Scan for the cell matching the given text and deliver its (x, y) coordinate at center. 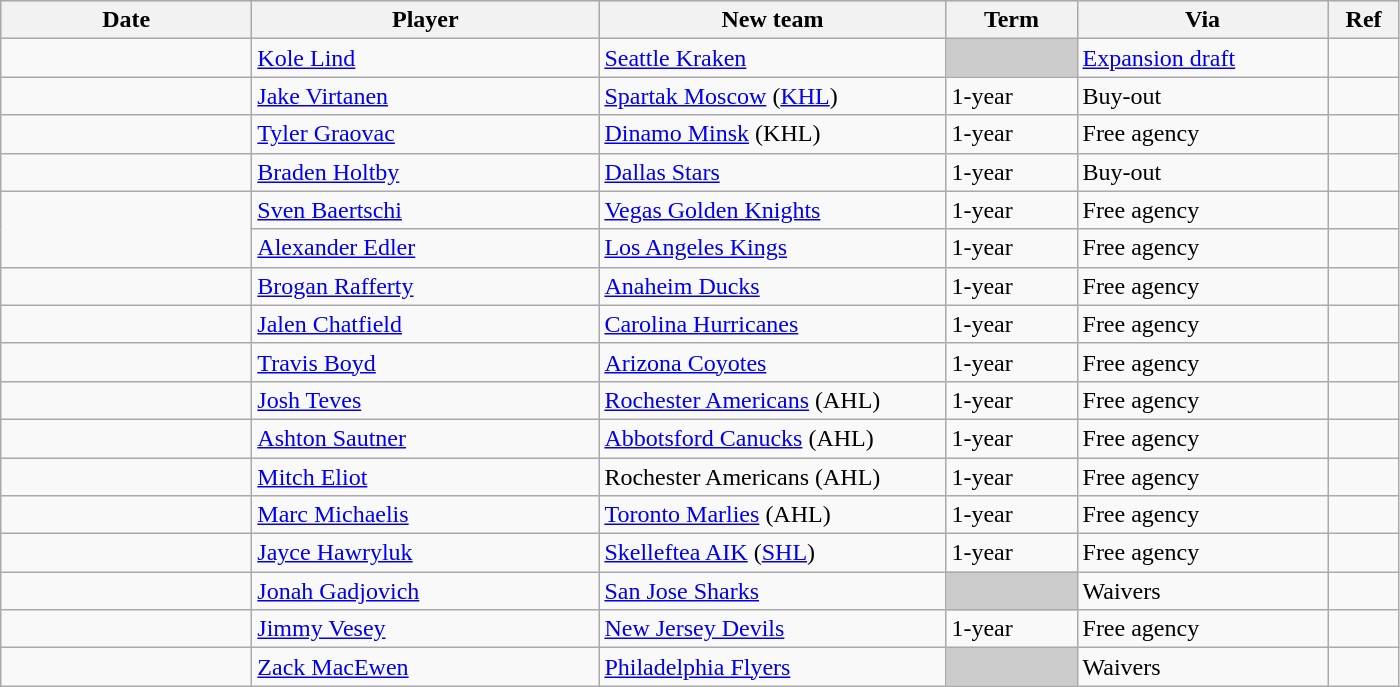
Dallas Stars (772, 172)
Brogan Rafferty (426, 286)
Philadelphia Flyers (772, 667)
Ashton Sautner (426, 438)
Via (1202, 20)
Alexander Edler (426, 248)
Carolina Hurricanes (772, 324)
Jayce Hawryluk (426, 553)
Anaheim Ducks (772, 286)
Los Angeles Kings (772, 248)
Abbotsford Canucks (AHL) (772, 438)
Ref (1364, 20)
Jonah Gadjovich (426, 591)
Jalen Chatfield (426, 324)
Player (426, 20)
Expansion draft (1202, 58)
Marc Michaelis (426, 515)
Josh Teves (426, 400)
Skelleftea AIK (SHL) (772, 553)
Spartak Moscow (KHL) (772, 96)
Vegas Golden Knights (772, 210)
Braden Holtby (426, 172)
Mitch Eliot (426, 477)
Arizona Coyotes (772, 362)
New team (772, 20)
Travis Boyd (426, 362)
Jake Virtanen (426, 96)
San Jose Sharks (772, 591)
Seattle Kraken (772, 58)
Kole Lind (426, 58)
Tyler Graovac (426, 134)
Jimmy Vesey (426, 629)
Date (126, 20)
Term (1012, 20)
New Jersey Devils (772, 629)
Toronto Marlies (AHL) (772, 515)
Sven Baertschi (426, 210)
Zack MacEwen (426, 667)
Dinamo Minsk (KHL) (772, 134)
